Provide the [x, y] coordinate of the cell's center where the given text is located.  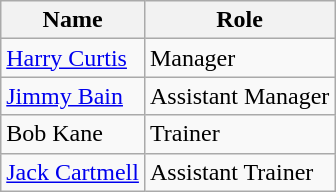
Jack Cartmell [73, 172]
Manager [239, 58]
Trainer [239, 134]
Harry Curtis [73, 58]
Jimmy Bain [73, 96]
Assistant Trainer [239, 172]
Name [73, 20]
Bob Kane [73, 134]
Assistant Manager [239, 96]
Role [239, 20]
